Pinpoint the cell where the given text exists, returning its (X, Y) midpoint coordinate. 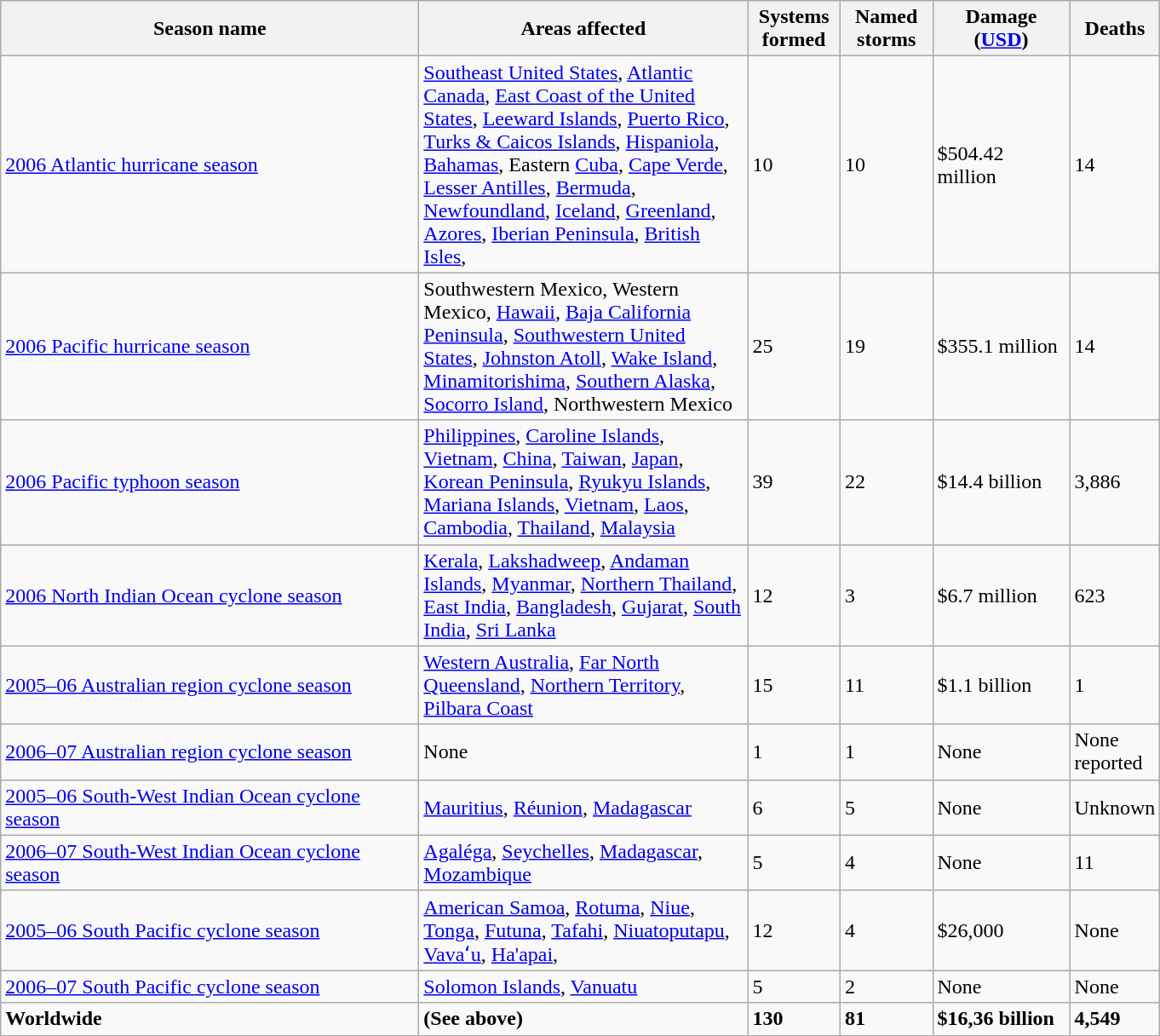
Western Australia, Far North Queensland, Northern Territory, Pilbara Coast (583, 685)
$26,000 (1002, 930)
130 (794, 1019)
Kerala, Lakshadweep, Andaman Islands, Myanmar, Northern Thailand, East India, Bangladesh, Gujarat, South India, Sri Lanka (583, 595)
25 (794, 346)
$16,36 billion (1002, 1019)
22 (886, 482)
Season name (210, 29)
6 (794, 808)
$14.4 billion (1002, 482)
Damage (USD) (1002, 29)
4,549 (1115, 1019)
2005–06 South-West Indian Ocean cyclone season (210, 808)
Named storms (886, 29)
81 (886, 1019)
$504.42 million (1002, 164)
2006 Pacific typhoon season (210, 482)
3 (886, 595)
2005–06 Australian region cyclone season (210, 685)
39 (794, 482)
American Samoa, Rotuma, Niue, Tonga, Futuna, Tafahi, Niuatoputapu, Vavaʻu, Ha'apai, (583, 930)
3,886 (1115, 482)
19 (886, 346)
$355.1 million (1002, 346)
623 (1115, 595)
2005–06 South Pacific cyclone season (210, 930)
15 (794, 685)
None reported (1115, 751)
Solomon Islands, Vanuatu (583, 987)
2006 Atlantic hurricane season (210, 164)
2006–07 South Pacific cyclone season (210, 987)
$6.7 million (1002, 595)
2006–07 South-West Indian Ocean cyclone season (210, 862)
Mauritius, Réunion, Madagascar (583, 808)
2006–07 Australian region cyclone season (210, 751)
Areas affected (583, 29)
Agaléga, Seychelles, Madagascar, Mozambique (583, 862)
Deaths (1115, 29)
Worldwide (210, 1019)
2006 Pacific hurricane season (210, 346)
Systems formed (794, 29)
Unknown (1115, 808)
$1.1 billion (1002, 685)
2 (886, 987)
2006 North Indian Ocean cyclone season (210, 595)
(See above) (583, 1019)
